Return [x, y] of the center of cell containing provided text 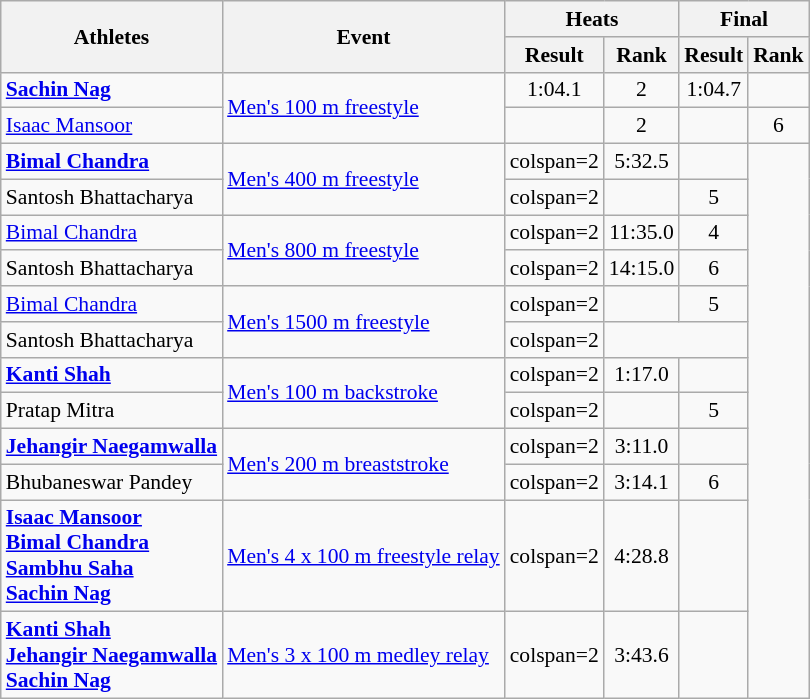
1:17.0 [642, 375]
Men's 100 m freestyle [364, 108]
Men's 1500 m freestyle [364, 322]
3:14.1 [642, 482]
Heats [592, 19]
Isaac Mansoor [112, 126]
Final [744, 19]
11:35.0 [642, 233]
Bhubaneswar Pandey [112, 482]
14:15.0 [642, 269]
Kanti ShahJehangir NaegamwallaSachin Nag [112, 656]
Pratap Mitra [112, 411]
Men's 400 m freestyle [364, 180]
3:11.0 [642, 447]
1:04.1 [554, 90]
Men's 800 m freestyle [364, 250]
Men's 200 m breaststroke [364, 464]
Isaac MansoorBimal ChandraSambhu SahaSachin Nag [112, 556]
5:32.5 [642, 162]
Jehangir Naegamwalla [112, 447]
3:43.6 [642, 656]
Men's 100 m backstroke [364, 392]
Sachin Nag [112, 90]
Event [364, 36]
Kanti Shah [112, 375]
1:04.7 [714, 90]
Men's 3 x 100 m medley relay [364, 656]
4 [714, 233]
4:28.8 [642, 556]
Men's 4 x 100 m freestyle relay [364, 556]
Athletes [112, 36]
